Output the (X, Y) coordinate of the center of the cell containing the given text.  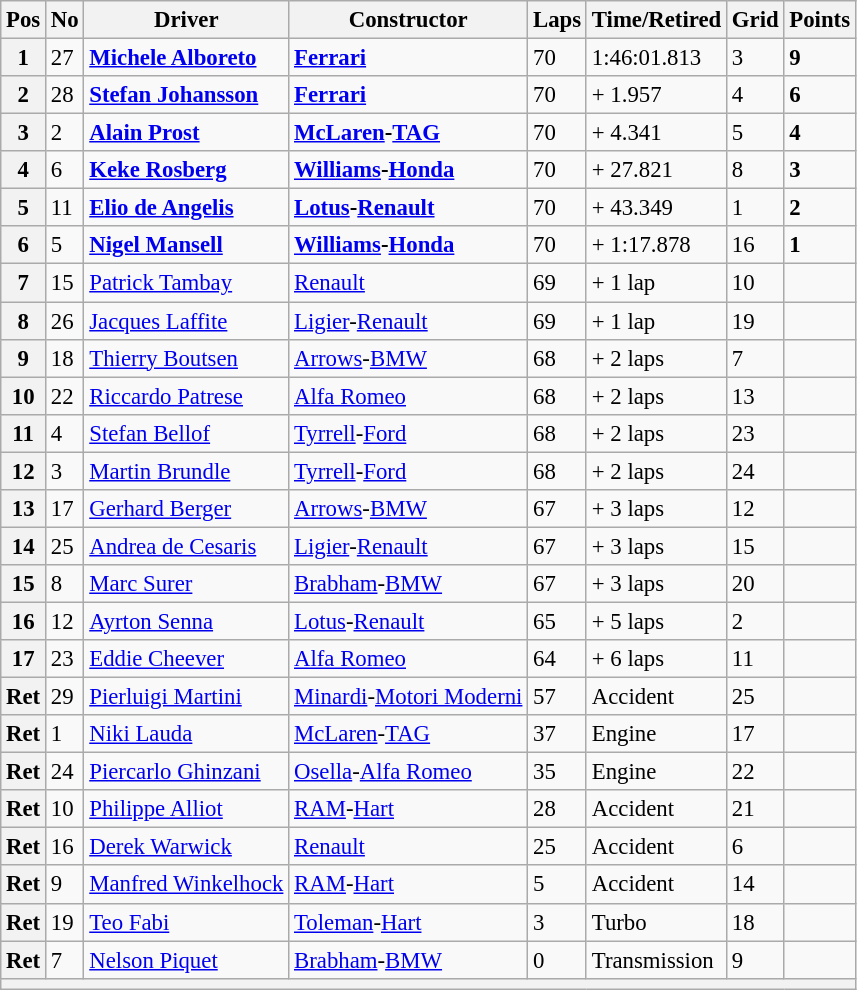
Martin Brundle (186, 471)
Toleman-Hart (408, 922)
Transmission (656, 960)
+ 1.957 (656, 95)
+ 27.821 (656, 170)
37 (558, 734)
Gerhard Berger (186, 509)
Niki Lauda (186, 734)
Pierluigi Martini (186, 697)
Stefan Bellof (186, 433)
Manfred Winkelhock (186, 885)
Constructor (408, 20)
+ 43.349 (656, 208)
Driver (186, 20)
64 (558, 659)
Alain Prost (186, 133)
Points (820, 20)
+ 5 laps (656, 621)
Nigel Mansell (186, 245)
20 (756, 584)
29 (65, 697)
No (65, 20)
Patrick Tambay (186, 283)
Riccardo Patrese (186, 396)
Minardi-Motori Moderni (408, 697)
Teo Fabi (186, 922)
65 (558, 621)
Philippe Alliot (186, 809)
27 (65, 58)
Stefan Johansson (186, 95)
26 (65, 321)
Elio de Angelis (186, 208)
Osella-Alfa Romeo (408, 772)
57 (558, 697)
Ayrton Senna (186, 621)
+ 1:17.878 (656, 245)
Turbo (656, 922)
+ 6 laps (656, 659)
+ 4.341 (656, 133)
Time/Retired (656, 20)
Andrea de Cesaris (186, 546)
Keke Rosberg (186, 170)
Michele Alboreto (186, 58)
35 (558, 772)
0 (558, 960)
1:46:01.813 (656, 58)
Laps (558, 20)
Jacques Laffite (186, 321)
21 (756, 809)
Piercarlo Ghinzani (186, 772)
Eddie Cheever (186, 659)
Thierry Boutsen (186, 358)
Pos (24, 20)
Grid (756, 20)
Marc Surer (186, 584)
Nelson Piquet (186, 960)
Derek Warwick (186, 847)
